Find where the given text appears and provide that cell's center as [x, y] coordinate. 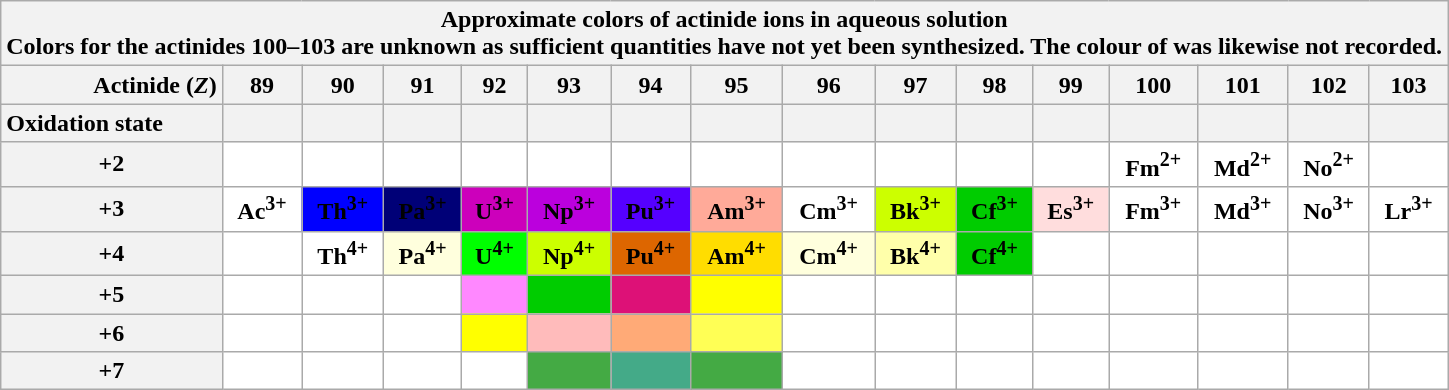
98 [994, 85]
Np3+ [568, 208]
100 [1154, 85]
Cf3+ [994, 208]
Pa3+ [423, 208]
Am4+ [736, 254]
+4 [112, 254]
+6 [112, 333]
Pu4+ [651, 254]
Cm4+ [829, 254]
Fm2+ [1154, 164]
+3 [112, 208]
96 [829, 85]
Ac3+ [262, 208]
90 [343, 85]
Th4+ [343, 254]
Cm3+ [829, 208]
91 [423, 85]
97 [916, 85]
Pa4+ [423, 254]
No3+ [1329, 208]
+2 [112, 164]
No2+ [1329, 164]
Pu3+ [651, 208]
101 [1242, 85]
92 [495, 85]
102 [1329, 85]
99 [1071, 85]
+5 [112, 295]
U4+ [495, 254]
93 [568, 85]
Np4+ [568, 254]
95 [736, 85]
Es3+ [1071, 208]
89 [262, 85]
Actinide (Z) [112, 85]
Md2+ [1242, 164]
+7 [112, 371]
Th3+ [343, 208]
103 [1408, 85]
Fm3+ [1154, 208]
Lr3+ [1408, 208]
Oxidation state [112, 123]
U3+ [495, 208]
Am3+ [736, 208]
94 [651, 85]
Bk3+ [916, 208]
Bk4+ [916, 254]
Cf4+ [994, 254]
Md3+ [1242, 208]
